Extract the [X, Y] coordinate from the center of the cell holding the provided text.  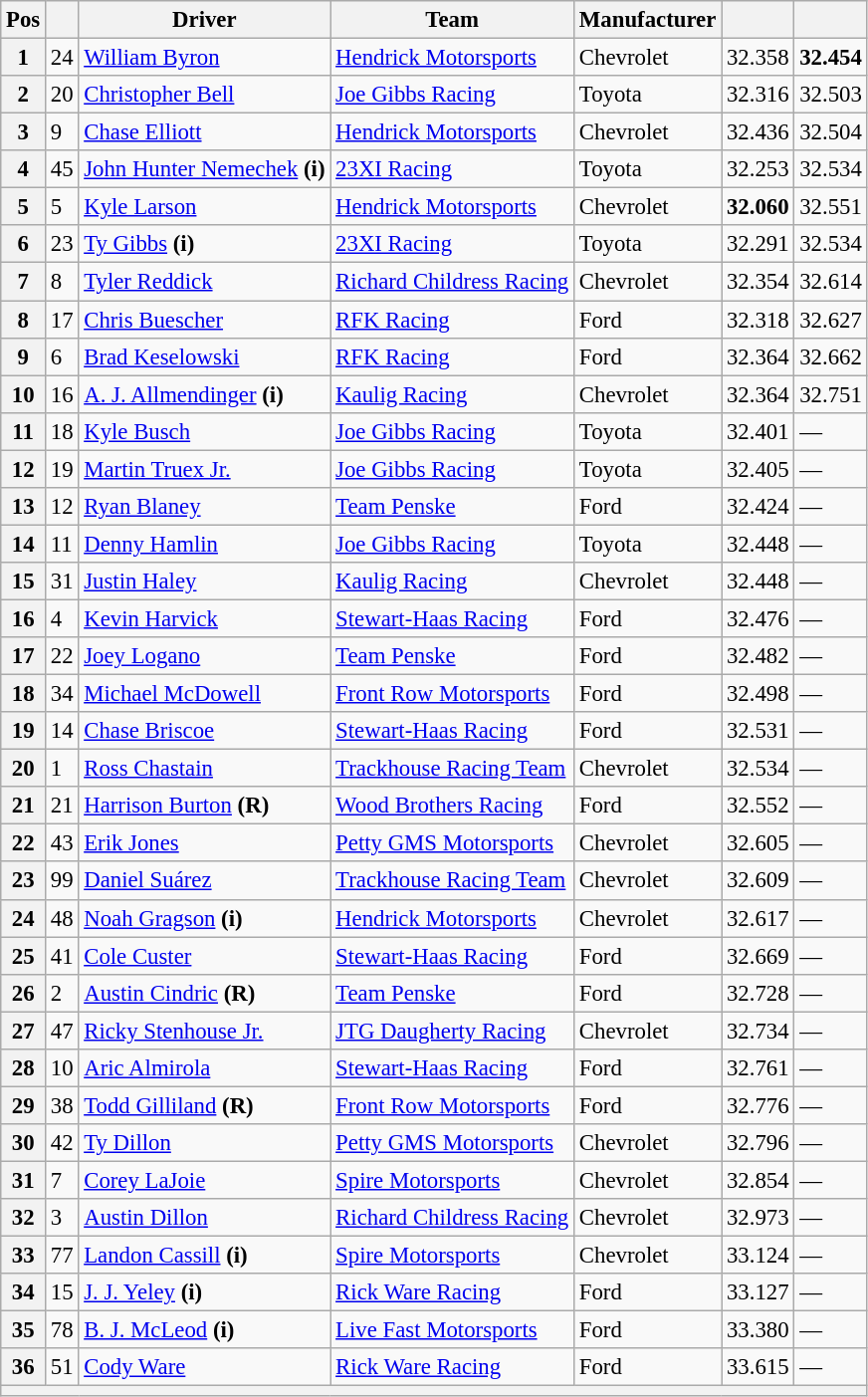
John Hunter Nemechek (i) [205, 169]
32.060 [759, 207]
41 [62, 956]
32.436 [759, 132]
32.476 [759, 618]
Harrison Burton (R) [205, 806]
Ty Dillon [205, 1143]
30 [24, 1143]
42 [62, 1143]
JTG Daugherty Racing [452, 1031]
Noah Gragson (i) [205, 918]
32.614 [830, 282]
Corey LaJoie [205, 1180]
33 [24, 1256]
Kyle Busch [205, 431]
Landon Cassill (i) [205, 1256]
25 [24, 956]
Erik Jones [205, 843]
A. J. Allmendinger (i) [205, 394]
32.776 [759, 1105]
Cody Ware [205, 1367]
Todd Gilliland (R) [205, 1105]
32 [24, 1218]
Team [452, 20]
Aric Almirola [205, 1068]
Chase Briscoe [205, 731]
32.253 [759, 169]
32.627 [830, 320]
47 [62, 1031]
32.454 [830, 58]
Joey Logano [205, 656]
Martin Truex Jr. [205, 469]
Kevin Harvick [205, 618]
38 [62, 1105]
Ryan Blaney [205, 507]
29 [24, 1105]
32.531 [759, 731]
48 [62, 918]
Live Fast Motorsports [452, 1330]
Christopher Bell [205, 95]
Chris Buescher [205, 320]
Kyle Larson [205, 207]
35 [24, 1330]
45 [62, 169]
32.405 [759, 469]
Tyler Reddick [205, 282]
32.796 [759, 1143]
Daniel Suárez [205, 881]
32.503 [830, 95]
32.973 [759, 1218]
32.662 [830, 356]
Ross Chastain [205, 769]
Wood Brothers Racing [452, 806]
32.734 [759, 1031]
33.124 [759, 1256]
32.728 [759, 993]
32.401 [759, 431]
36 [24, 1367]
32.609 [759, 881]
32.551 [830, 207]
Ty Gibbs (i) [205, 244]
51 [62, 1367]
32.498 [759, 694]
Driver [205, 20]
32.669 [759, 956]
32.504 [830, 132]
Michael McDowell [205, 694]
32.552 [759, 806]
13 [24, 507]
99 [62, 881]
28 [24, 1068]
Denny Hamlin [205, 544]
32.291 [759, 244]
J. J. Yeley (i) [205, 1292]
43 [62, 843]
32.854 [759, 1180]
Austin Cindric (R) [205, 993]
77 [62, 1256]
B. J. McLeod (i) [205, 1330]
Brad Keselowski [205, 356]
Cole Custer [205, 956]
32.761 [759, 1068]
32.316 [759, 95]
32.482 [759, 656]
Justin Haley [205, 582]
78 [62, 1330]
33.127 [759, 1292]
33.380 [759, 1330]
Pos [24, 20]
Chase Elliott [205, 132]
Ricky Stenhouse Jr. [205, 1031]
32.318 [759, 320]
32.605 [759, 843]
32.751 [830, 394]
Austin Dillon [205, 1218]
32.354 [759, 282]
William Byron [205, 58]
32.617 [759, 918]
26 [24, 993]
33.615 [759, 1367]
27 [24, 1031]
Manufacturer [648, 20]
32.424 [759, 507]
32.358 [759, 58]
